Provide the [X, Y] coordinate of the cell's center where the given text is located.  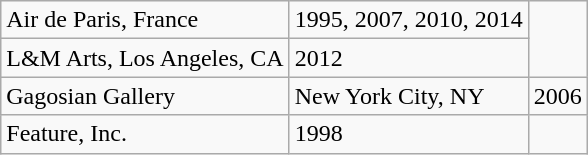
Gagosian Gallery [145, 96]
2006 [558, 96]
2012 [408, 58]
1995, 2007, 2010, 2014 [408, 20]
L&M Arts, Los Angeles, CA [145, 58]
Air de Paris, France [145, 20]
Feature, Inc. [145, 134]
New York City, NY [408, 96]
1998 [408, 134]
